Output the (X, Y) coordinate of the center of the cell containing the given text.  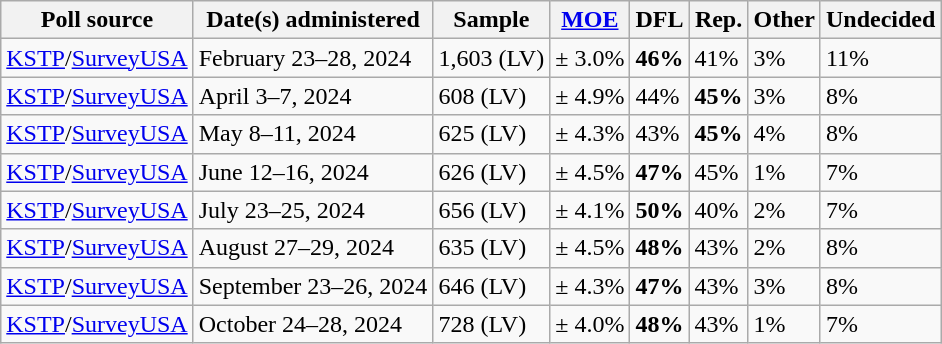
Date(s) administered (313, 20)
June 12–16, 2024 (313, 172)
Undecided (880, 20)
October 24–28, 2024 (313, 324)
608 (LV) (492, 96)
4% (784, 134)
MOE (590, 20)
625 (LV) (492, 134)
February 23–28, 2024 (313, 58)
44% (660, 96)
± 4.9% (590, 96)
46% (660, 58)
41% (718, 58)
July 23–25, 2024 (313, 210)
635 (LV) (492, 248)
± 4.1% (590, 210)
Other (784, 20)
September 23–26, 2024 (313, 286)
728 (LV) (492, 324)
Sample (492, 20)
± 3.0% (590, 58)
± 4.0% (590, 324)
1,603 (LV) (492, 58)
April 3–7, 2024 (313, 96)
646 (LV) (492, 286)
May 8–11, 2024 (313, 134)
DFL (660, 20)
656 (LV) (492, 210)
Poll source (97, 20)
11% (880, 58)
Rep. (718, 20)
40% (718, 210)
626 (LV) (492, 172)
August 27–29, 2024 (313, 248)
50% (660, 210)
